Return the [X, Y] coordinate for the center point of the cell that contains the specified text.  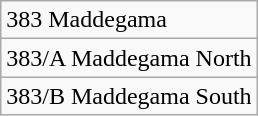
383/A Maddegama North [129, 58]
383/B Maddegama South [129, 96]
383 Maddegama [129, 20]
